Pinpoint the cell where the given text exists, returning its [x, y] midpoint coordinate. 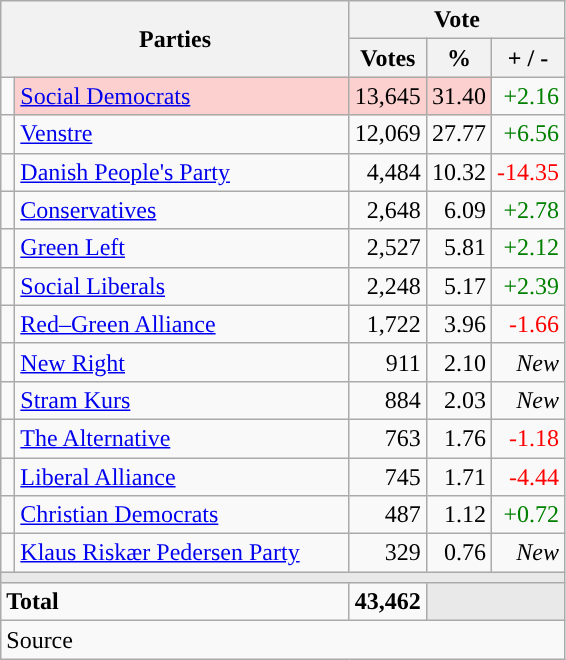
745 [388, 477]
2,248 [388, 286]
Stram Kurs [182, 400]
1.71 [458, 477]
Conservatives [182, 210]
2,527 [388, 248]
+2.12 [528, 248]
13,645 [388, 96]
2,648 [388, 210]
% [458, 58]
Klaus Riskær Pedersen Party [182, 553]
Social Democrats [182, 96]
884 [388, 400]
Social Liberals [182, 286]
Total [176, 602]
4,484 [388, 172]
+2.39 [528, 286]
2.10 [458, 362]
+2.78 [528, 210]
-14.35 [528, 172]
27.77 [458, 134]
0.76 [458, 553]
Green Left [182, 248]
The Alternative [182, 438]
5.17 [458, 286]
Parties [176, 39]
1.12 [458, 515]
Christian Democrats [182, 515]
New Right [182, 362]
2.03 [458, 400]
+6.56 [528, 134]
12,069 [388, 134]
Liberal Alliance [182, 477]
6.09 [458, 210]
-1.18 [528, 438]
Source [283, 640]
-4.44 [528, 477]
1.76 [458, 438]
487 [388, 515]
Votes [388, 58]
329 [388, 553]
Red–Green Alliance [182, 324]
-1.66 [528, 324]
10.32 [458, 172]
911 [388, 362]
31.40 [458, 96]
763 [388, 438]
Vote [456, 20]
5.81 [458, 248]
+2.16 [528, 96]
3.96 [458, 324]
+0.72 [528, 515]
+ / - [528, 58]
Venstre [182, 134]
43,462 [388, 602]
Danish People's Party [182, 172]
1,722 [388, 324]
